Scan for the cell matching the given text and deliver its [x, y] coordinate at center. 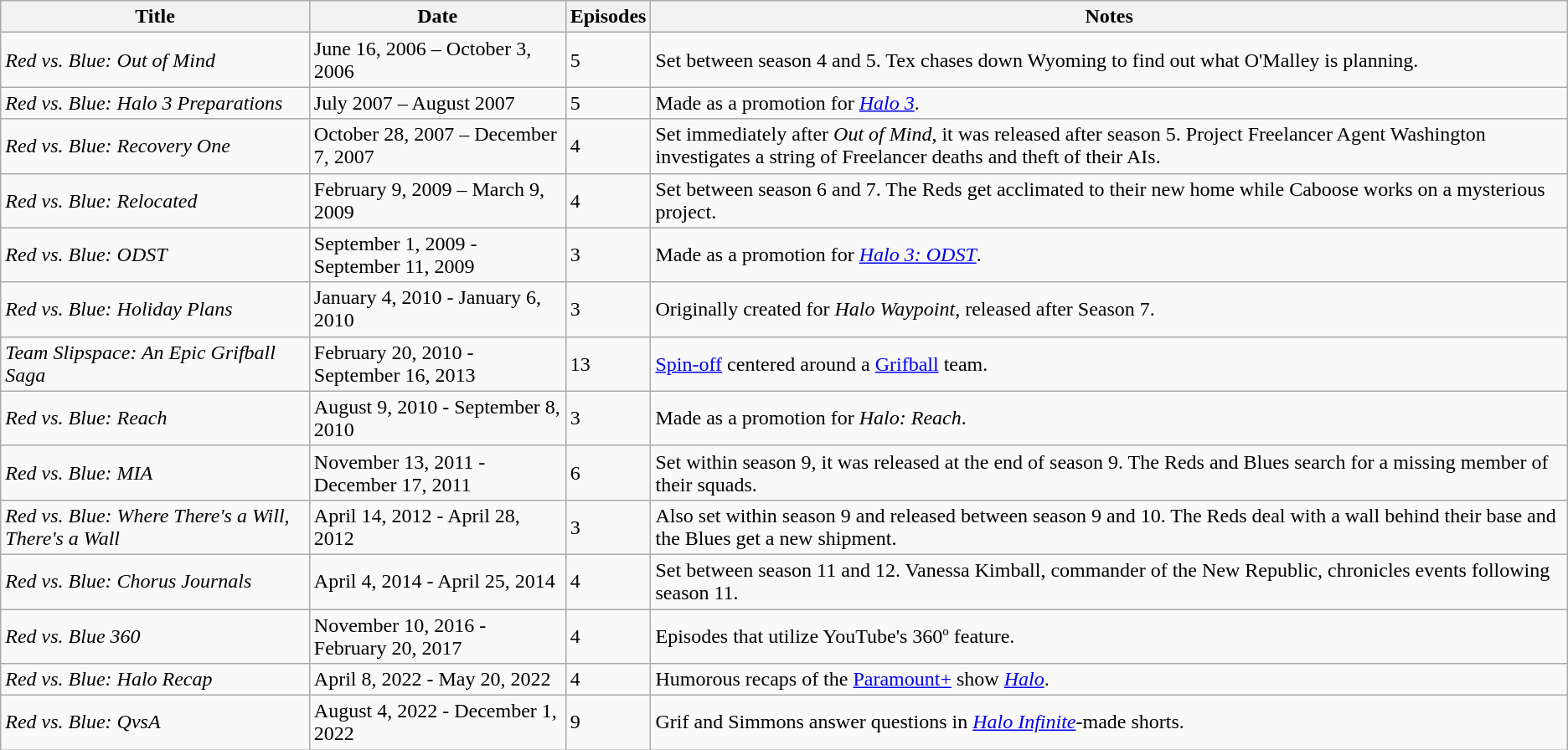
9 [608, 723]
Episodes [608, 17]
Episodes that utilize YouTube's 360º feature. [1109, 636]
Red vs. Blue: MIA [156, 472]
Title [156, 17]
January 4, 2010 - January 6, 2010 [437, 310]
Set between season 6 and 7. The Reds get acclimated to their new home while Caboose works on a mysterious project. [1109, 201]
August 4, 2022 - December 1, 2022 [437, 723]
July 2007 – August 2007 [437, 103]
Red vs. Blue: ODST [156, 254]
June 16, 2006 – October 3, 2006 [437, 60]
Originally created for Halo Waypoint, released after Season 7. [1109, 310]
13 [608, 363]
November 13, 2011 - December 17, 2011 [437, 472]
November 10, 2016 - February 20, 2017 [437, 636]
Humorous recaps of the Paramount+ show Halo. [1109, 680]
September 1, 2009 - September 11, 2009 [437, 254]
Red vs. Blue: Reach [156, 419]
Red vs. Blue: Holiday Plans [156, 310]
Red vs. Blue: Recovery One [156, 146]
Red vs. Blue: Chorus Journals [156, 581]
Made as a promotion for Halo 3. [1109, 103]
April 8, 2022 - May 20, 2022 [437, 680]
August 9, 2010 - September 8, 2010 [437, 419]
Set within season 9, it was released at the end of season 9. The Reds and Blues search for a missing member of their squads. [1109, 472]
Set between season 4 and 5. Tex chases down Wyoming to find out what O'Malley is planning. [1109, 60]
Made as a promotion for Halo: Reach. [1109, 419]
Set between season 11 and 12. Vanessa Kimball, commander of the New Republic, chronicles events following season 11. [1109, 581]
6 [608, 472]
February 20, 2010 - September 16, 2013 [437, 363]
Red vs. Blue: Out of Mind [156, 60]
October 28, 2007 – December 7, 2007 [437, 146]
April 4, 2014 - April 25, 2014 [437, 581]
Red vs. Blue: Relocated [156, 201]
Red vs. Blue: Where There's a Will, There's a Wall [156, 527]
Red vs. Blue: QvsA [156, 723]
Also set within season 9 and released between season 9 and 10. The Reds deal with a wall behind their base and the Blues get a new shipment. [1109, 527]
Red vs. Blue: Halo 3 Preparations [156, 103]
Made as a promotion for Halo 3: ODST. [1109, 254]
Notes [1109, 17]
Date [437, 17]
Team Slipspace: An Epic Grifball Saga [156, 363]
Red vs. Blue: Halo Recap [156, 680]
Grif and Simmons answer questions in Halo Infinite-made shorts. [1109, 723]
February 9, 2009 – March 9, 2009 [437, 201]
Spin-off centered around a Grifball team. [1109, 363]
Red vs. Blue 360 [156, 636]
April 14, 2012 - April 28, 2012 [437, 527]
